Scan for the cell matching the given text and deliver its [x, y] coordinate at center. 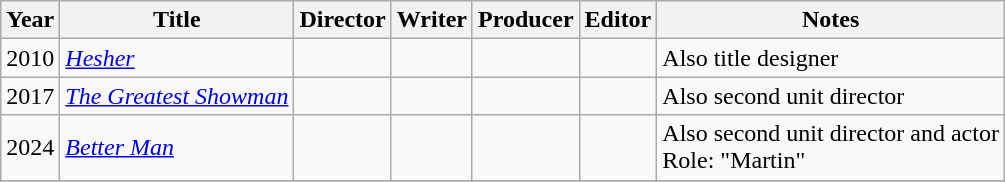
Better Man [177, 148]
Also second unit director [831, 96]
Year [30, 20]
Also title designer [831, 58]
Title [177, 20]
2024 [30, 148]
Also second unit director and actorRole: "Martin" [831, 148]
The Greatest Showman [177, 96]
Hesher [177, 58]
Director [342, 20]
Notes [831, 20]
Writer [432, 20]
2010 [30, 58]
Producer [526, 20]
2017 [30, 96]
Editor [618, 20]
